Capture the cell that displays the provided text and extract its [x, y] central coordinate. 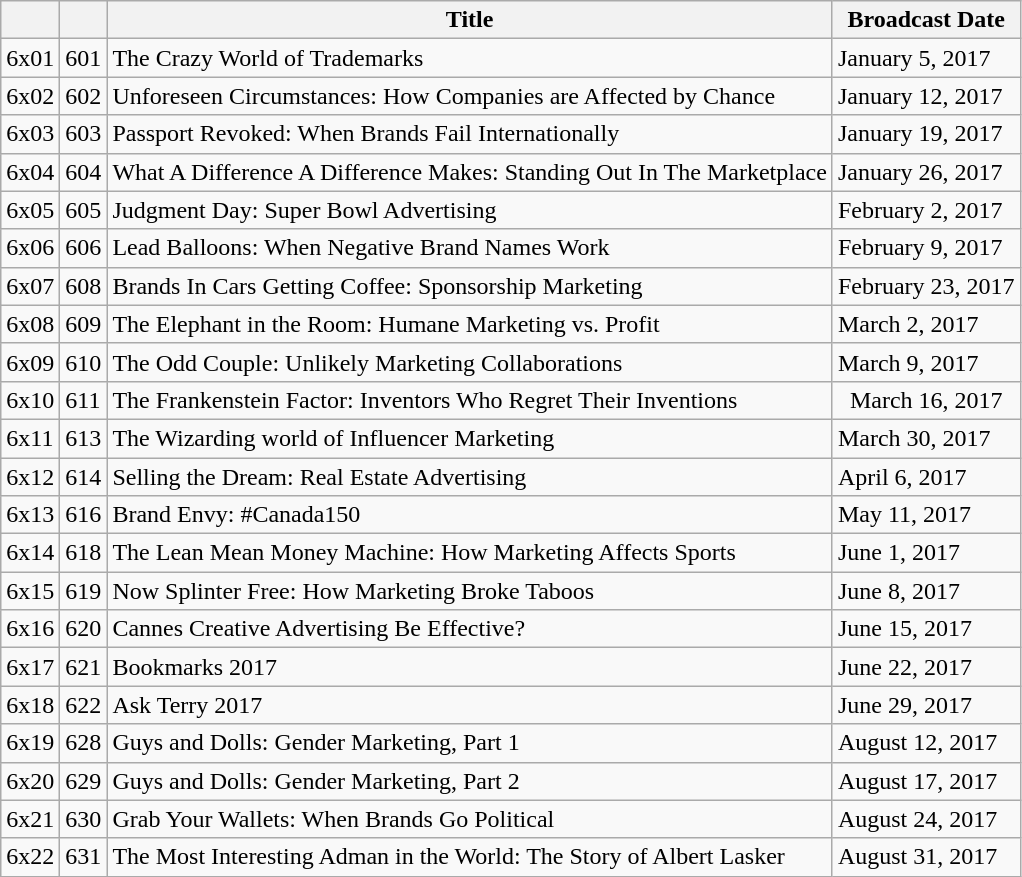
Brands In Cars Getting Coffee: Sponsorship Marketing [470, 286]
What A Difference A Difference Makes: Standing Out In The Marketplace [470, 172]
The Most Interesting Adman in the World: The Story of Albert Lasker [470, 857]
609 [84, 324]
February 2, 2017 [926, 210]
6x13 [30, 515]
April 6, 2017 [926, 477]
611 [84, 400]
606 [84, 248]
The Wizarding world of Influencer Marketing [470, 438]
The Elephant in the Room: Humane Marketing vs. Profit [470, 324]
August 24, 2017 [926, 819]
February 9, 2017 [926, 248]
6x04 [30, 172]
605 [84, 210]
6x11 [30, 438]
6x02 [30, 96]
Now Splinter Free: How Marketing Broke Taboos [470, 591]
6x20 [30, 781]
August 31, 2017 [926, 857]
May 11, 2017 [926, 515]
March 30, 2017 [926, 438]
Lead Balloons: When Negative Brand Names Work [470, 248]
The Lean Mean Money Machine: How Marketing Affects Sports [470, 553]
6x18 [30, 705]
603 [84, 134]
6x12 [30, 477]
June 8, 2017 [926, 591]
619 [84, 591]
February 23, 2017 [926, 286]
601 [84, 58]
6x08 [30, 324]
March 9, 2017 [926, 362]
Judgment Day: Super Bowl Advertising [470, 210]
The Frankenstein Factor: Inventors Who Regret Their Inventions [470, 400]
June 29, 2017 [926, 705]
Cannes Creative Advertising Be Effective? [470, 629]
6x05 [30, 210]
614 [84, 477]
Brand Envy: #Canada150 [470, 515]
Title [470, 20]
602 [84, 96]
621 [84, 667]
6x15 [30, 591]
August 12, 2017 [926, 743]
Guys and Dolls: Gender Marketing, Part 1 [470, 743]
Unforeseen Circumstances: How Companies are Affected by Chance [470, 96]
6x19 [30, 743]
610 [84, 362]
620 [84, 629]
6x21 [30, 819]
604 [84, 172]
June 15, 2017 [926, 629]
628 [84, 743]
Selling the Dream: Real Estate Advertising [470, 477]
January 12, 2017 [926, 96]
The Odd Couple: Unlikely Marketing Collaborations [470, 362]
Ask Terry 2017 [470, 705]
The Crazy World of Trademarks [470, 58]
January 5, 2017 [926, 58]
6x03 [30, 134]
616 [84, 515]
August 17, 2017 [926, 781]
June 22, 2017 [926, 667]
6x16 [30, 629]
Passport Revoked: When Brands Fail Internationally [470, 134]
6x01 [30, 58]
629 [84, 781]
Bookmarks 2017 [470, 667]
January 19, 2017 [926, 134]
6x10 [30, 400]
Broadcast Date [926, 20]
630 [84, 819]
January 26, 2017 [926, 172]
6x14 [30, 553]
6x22 [30, 857]
618 [84, 553]
6x06 [30, 248]
608 [84, 286]
631 [84, 857]
March 2, 2017 [926, 324]
March 16, 2017 [926, 400]
6x09 [30, 362]
Guys and Dolls: Gender Marketing, Part 2 [470, 781]
6x07 [30, 286]
6x17 [30, 667]
Grab Your Wallets: When Brands Go Political [470, 819]
June 1, 2017 [926, 553]
622 [84, 705]
613 [84, 438]
